For the text-containing cell, return its midpoint in (X, Y) coordinate format. 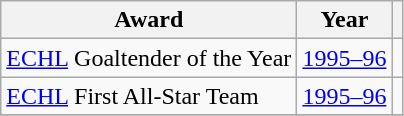
ECHL First All-Star Team (149, 96)
Year (344, 20)
ECHL Goaltender of the Year (149, 58)
Award (149, 20)
